Find where the given text appears and provide that cell's center as [X, Y] coordinate. 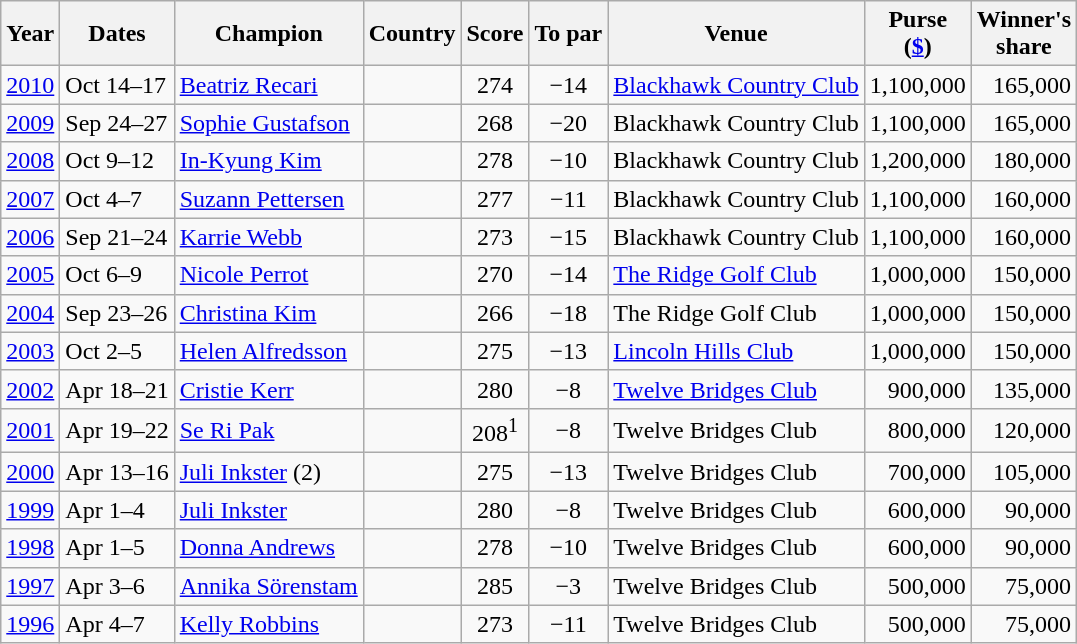
900,000 [918, 389]
Donna Andrews [268, 548]
Lincoln Hills Club [736, 351]
To par [568, 34]
Score [495, 34]
266 [495, 313]
Purse($) [918, 34]
Se Ri Pak [268, 430]
−18 [568, 313]
1,200,000 [918, 161]
105,000 [1024, 472]
Oct 2–5 [117, 351]
Sophie Gustafson [268, 123]
In-Kyung Kim [268, 161]
Oct 9–12 [117, 161]
Annika Sörenstam [268, 586]
Juli Inkster (2) [268, 472]
1997 [30, 586]
1996 [30, 624]
Karrie Webb [268, 237]
800,000 [918, 430]
Kelly Robbins [268, 624]
Helen Alfredsson [268, 351]
270 [495, 275]
Oct 4–7 [117, 199]
2009 [30, 123]
Oct 14–17 [117, 85]
Year [30, 34]
Sep 24–27 [117, 123]
2002 [30, 389]
135,000 [1024, 389]
120,000 [1024, 430]
277 [495, 199]
−15 [568, 237]
Cristie Kerr [268, 389]
Beatriz Recari [268, 85]
Oct 6–9 [117, 275]
268 [495, 123]
Sep 23–26 [117, 313]
2008 [30, 161]
2004 [30, 313]
Apr 3–6 [117, 586]
2006 [30, 237]
Champion [268, 34]
Apr 1–4 [117, 510]
180,000 [1024, 161]
Apr 4–7 [117, 624]
Apr 13–16 [117, 472]
−20 [568, 123]
Venue [736, 34]
285 [495, 586]
Winner'sshare [1024, 34]
Apr 19–22 [117, 430]
Juli Inkster [268, 510]
1998 [30, 548]
2000 [30, 472]
2005 [30, 275]
Christina Kim [268, 313]
1999 [30, 510]
2001 [30, 430]
Apr 1–5 [117, 548]
−3 [568, 586]
2081 [495, 430]
2010 [30, 85]
2007 [30, 199]
Nicole Perrot [268, 275]
Dates [117, 34]
Sep 21–24 [117, 237]
274 [495, 85]
Country [412, 34]
Apr 18–21 [117, 389]
2003 [30, 351]
Suzann Pettersen [268, 199]
700,000 [918, 472]
